Locate the cell with the specified text and output its (x, y) center coordinate. 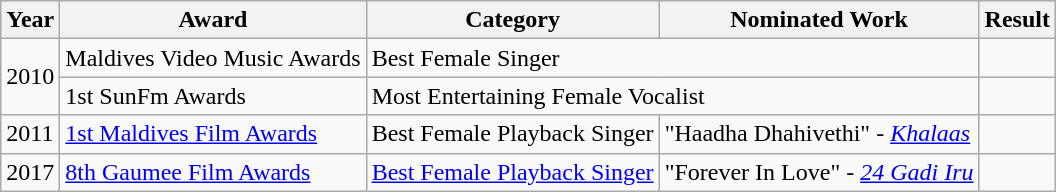
Maldives Video Music Awards (213, 58)
Category (512, 20)
2010 (30, 77)
2017 (30, 172)
Most Entertaining Female Vocalist (672, 96)
Result (1017, 20)
Year (30, 20)
8th Gaumee Film Awards (213, 172)
2011 (30, 134)
Best Female Singer (672, 58)
Award (213, 20)
"Haadha Dhahivethi" - Khalaas (819, 134)
Nominated Work (819, 20)
"Forever In Love" - 24 Gadi Iru (819, 172)
1st SunFm Awards (213, 96)
1st Maldives Film Awards (213, 134)
